For the text-containing cell, return its midpoint in (X, Y) coordinate format. 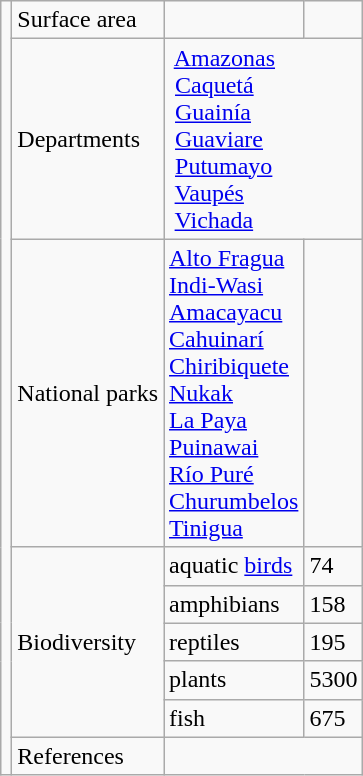
5300 (334, 680)
fish (234, 718)
plants (234, 680)
195 (334, 642)
References (88, 756)
74 (334, 566)
Biodiversity (88, 642)
158 (334, 604)
675 (334, 718)
amphibians (234, 604)
Surface area (88, 20)
Alto FraguaIndi-WasiAmacayacuCahuinaríChiribiqueteNukakLa PayaPuinawaiRío PuréChurumbelosTinigua (234, 393)
Departments (88, 139)
Amazonas Caquetá Guainía Guaviare Putumayo Vaupés Vichada (264, 139)
aquatic birds (234, 566)
National parks (88, 393)
reptiles (234, 642)
